Detect which cell encompasses the target text, then output its [X, Y] center coordinate. 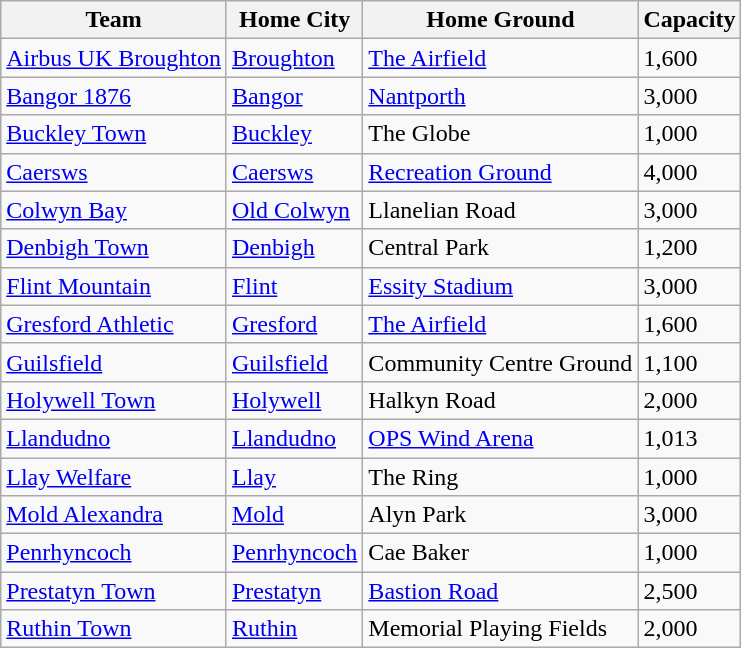
Home City [294, 20]
Flint [294, 286]
1,013 [690, 438]
2,500 [690, 591]
1,200 [690, 248]
Bangor 1876 [114, 96]
Colwyn Bay [114, 210]
Ruthin Town [114, 629]
Buckley [294, 134]
4,000 [690, 172]
Llay [294, 477]
Memorial Playing Fields [500, 629]
Holywell Town [114, 400]
Llay Welfare [114, 477]
Broughton [294, 58]
The Globe [500, 134]
Nantporth [500, 96]
Prestatyn Town [114, 591]
Recreation Ground [500, 172]
Flint Mountain [114, 286]
Denbigh Town [114, 248]
Bangor [294, 96]
Central Park [500, 248]
OPS Wind Arena [500, 438]
Community Centre Ground [500, 362]
Llanelian Road [500, 210]
Ruthin [294, 629]
Home Ground [500, 20]
Prestatyn [294, 591]
Denbigh [294, 248]
The Ring [500, 477]
Halkyn Road [500, 400]
Cae Baker [500, 553]
Gresford [294, 324]
Holywell [294, 400]
Alyn Park [500, 515]
Team [114, 20]
Capacity [690, 20]
Old Colwyn [294, 210]
Mold Alexandra [114, 515]
Bastion Road [500, 591]
Airbus UK Broughton [114, 58]
1,100 [690, 362]
Mold [294, 515]
Gresford Athletic [114, 324]
Buckley Town [114, 134]
Essity Stadium [500, 286]
